From the cell containing the given text, extract its center point as (x, y) coordinate. 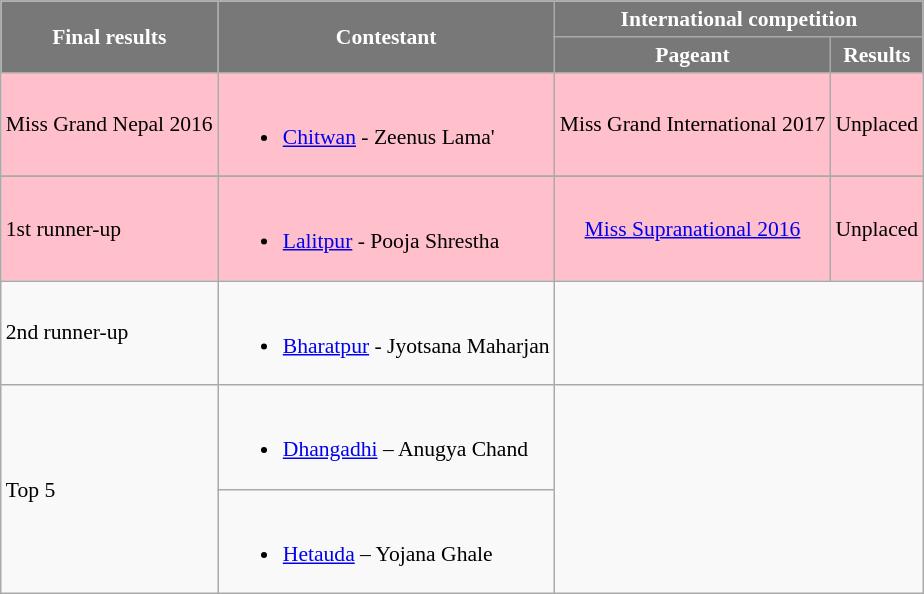
Final results (110, 36)
Miss Supranational 2016 (693, 229)
Miss Grand Nepal 2016 (110, 124)
Pageant (693, 55)
Dhangadhi – Anugya Chand (386, 437)
1st runner-up (110, 229)
Bharatpur - Jyotsana Maharjan (386, 333)
Results (876, 55)
Miss Grand International 2017 (693, 124)
Top 5 (110, 490)
Chitwan - Zeenus Lama' (386, 124)
Hetauda – Yojana Ghale (386, 542)
Lalitpur - Pooja Shrestha (386, 229)
International competition (740, 19)
Contestant (386, 36)
2nd runner-up (110, 333)
